Detect which cell encompasses the target text, then output its (X, Y) center coordinate. 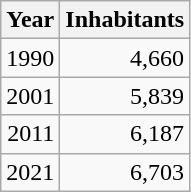
6,187 (125, 134)
6,703 (125, 172)
5,839 (125, 96)
Inhabitants (125, 20)
2001 (30, 96)
2021 (30, 172)
Year (30, 20)
2011 (30, 134)
4,660 (125, 58)
1990 (30, 58)
